Search for the cell housing the specified text and yield its [x, y] center coordinate. 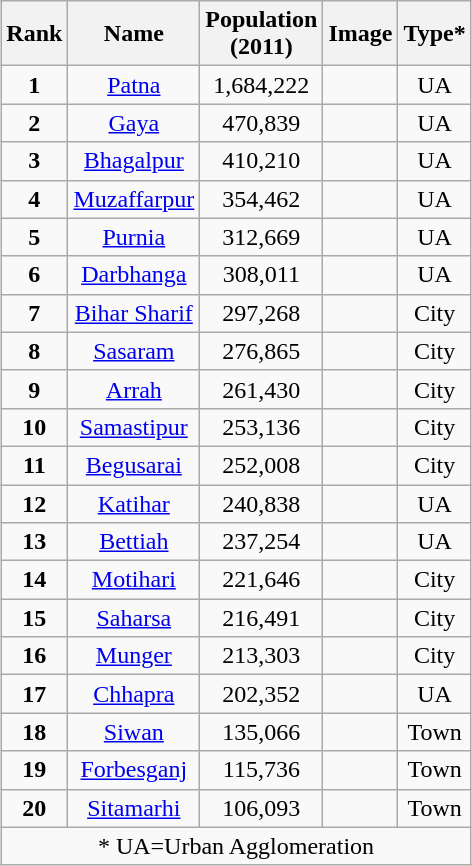
Darbhanga [134, 275]
18 [34, 732]
5 [34, 237]
354,462 [262, 199]
6 [34, 275]
297,268 [262, 313]
14 [34, 580]
410,210 [262, 161]
Name [134, 34]
Sitamarhi [134, 808]
253,136 [262, 427]
470,839 [262, 123]
1,684,222 [262, 85]
Katihar [134, 503]
Munger [134, 656]
Begusarai [134, 465]
Type* [434, 34]
Chhapra [134, 694]
* UA=Urban Agglomeration [236, 846]
15 [34, 618]
Population(2011) [262, 34]
135,066 [262, 732]
202,352 [262, 694]
Patna [134, 85]
308,011 [262, 275]
252,008 [262, 465]
10 [34, 427]
11 [34, 465]
8 [34, 351]
17 [34, 694]
216,491 [262, 618]
20 [34, 808]
213,303 [262, 656]
Saharsa [134, 618]
Motihari [134, 580]
4 [34, 199]
19 [34, 770]
221,646 [262, 580]
12 [34, 503]
Muzaffarpur [134, 199]
Bhagalpur [134, 161]
3 [34, 161]
Bettiah [134, 542]
2 [34, 123]
Samastipur [134, 427]
16 [34, 656]
Forbesganj [134, 770]
Sasaram [134, 351]
237,254 [262, 542]
261,430 [262, 389]
276,865 [262, 351]
7 [34, 313]
106,093 [262, 808]
Siwan [134, 732]
Rank [34, 34]
312,669 [262, 237]
Bihar Sharif [134, 313]
13 [34, 542]
Arrah [134, 389]
9 [34, 389]
115,736 [262, 770]
1 [34, 85]
Image [360, 34]
Gaya [134, 123]
Purnia [134, 237]
240,838 [262, 503]
